Locate the cell with the specified text and output its (X, Y) center coordinate. 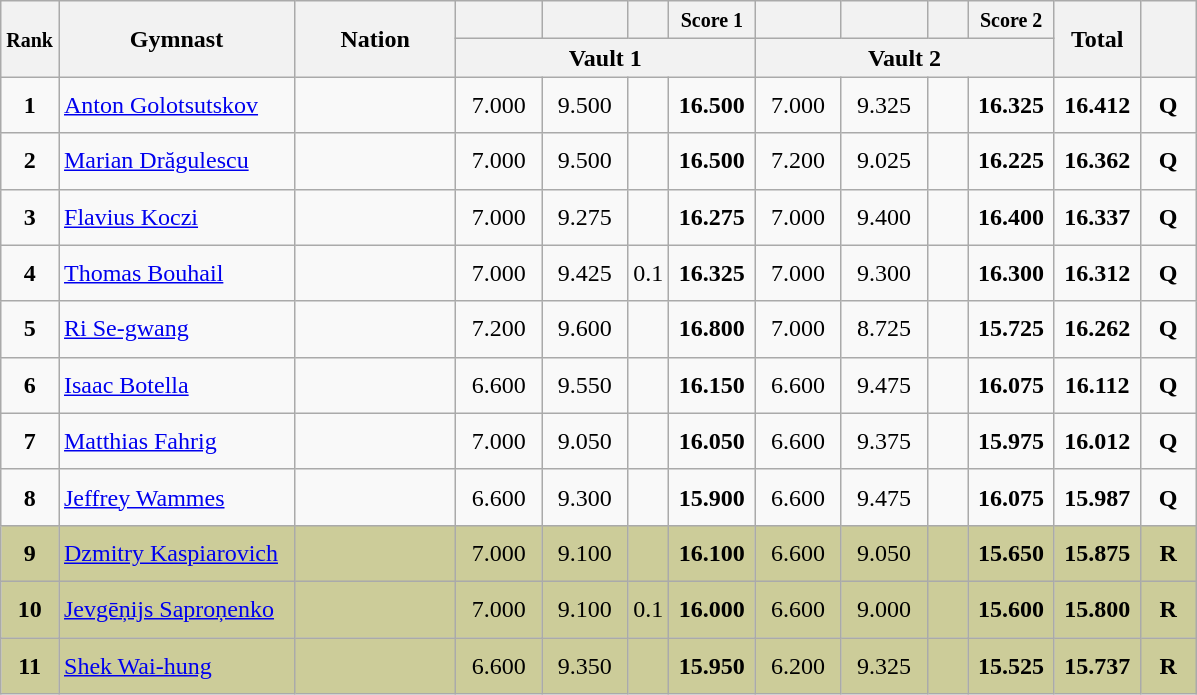
9.000 (884, 609)
3 (30, 217)
16.150 (712, 385)
16.337 (1097, 217)
6.200 (798, 666)
15.800 (1097, 609)
Vault 2 (904, 58)
Ri Se-gwang (176, 329)
Marian Drăgulescu (176, 161)
6 (30, 385)
16.800 (712, 329)
16.100 (712, 553)
Jevgēņijs Saproņenko (176, 609)
16.050 (712, 441)
16.275 (712, 217)
9.600 (585, 329)
16.225 (1011, 161)
15.975 (1011, 441)
16.412 (1097, 105)
2 (30, 161)
15.600 (1011, 609)
Isaac Botella (176, 385)
5 (30, 329)
Gymnast (176, 39)
1 (30, 105)
16.312 (1097, 273)
15.725 (1011, 329)
16.000 (712, 609)
16.012 (1097, 441)
15.950 (712, 666)
Nation (376, 39)
16.262 (1097, 329)
Rank (30, 39)
Anton Golotsutskov (176, 105)
Vault 1 (606, 58)
9 (30, 553)
15.900 (712, 497)
Score 1 (712, 20)
16.400 (1011, 217)
Shek Wai-hung (176, 666)
9.275 (585, 217)
9.400 (884, 217)
9.025 (884, 161)
15.650 (1011, 553)
15.525 (1011, 666)
Matthias Fahrig (176, 441)
15.737 (1097, 666)
8 (30, 497)
8.725 (884, 329)
9.425 (585, 273)
16.300 (1011, 273)
Score 2 (1011, 20)
9.550 (585, 385)
16.362 (1097, 161)
16.112 (1097, 385)
Jeffrey Wammes (176, 497)
10 (30, 609)
11 (30, 666)
4 (30, 273)
9.375 (884, 441)
Flavius Koczi (176, 217)
Total (1097, 39)
9.350 (585, 666)
15.987 (1097, 497)
Dzmitry Kaspiarovich (176, 553)
Thomas Bouhail (176, 273)
7 (30, 441)
15.875 (1097, 553)
